Output the [X, Y] coordinate of the center of the cell containing the given text.  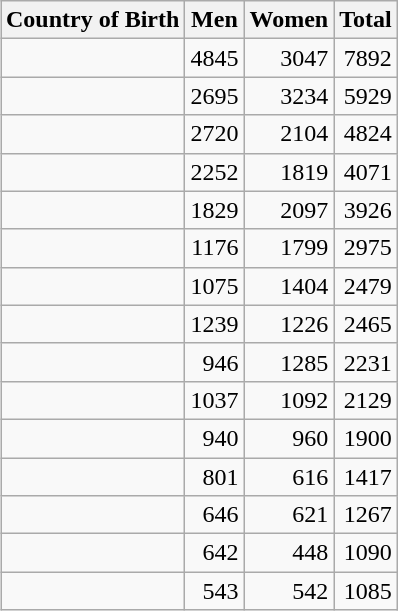
1404 [289, 286]
542 [289, 591]
3926 [366, 210]
Women [289, 20]
1267 [366, 515]
3234 [289, 96]
940 [214, 438]
2975 [366, 248]
3047 [289, 58]
2231 [366, 362]
2465 [366, 324]
960 [289, 438]
1239 [214, 324]
1819 [289, 172]
543 [214, 591]
2104 [289, 134]
642 [214, 553]
2720 [214, 134]
1176 [214, 248]
2695 [214, 96]
1417 [366, 477]
1829 [214, 210]
4824 [366, 134]
2479 [366, 286]
7892 [366, 58]
1037 [214, 400]
4845 [214, 58]
801 [214, 477]
448 [289, 553]
1900 [366, 438]
616 [289, 477]
2129 [366, 400]
646 [214, 515]
1799 [289, 248]
1075 [214, 286]
4071 [366, 172]
621 [289, 515]
1085 [366, 591]
1226 [289, 324]
2252 [214, 172]
1092 [289, 400]
946 [214, 362]
1285 [289, 362]
2097 [289, 210]
1090 [366, 553]
Men [214, 20]
Country of Birth [92, 20]
5929 [366, 96]
Total [366, 20]
